Return (x, y) of the center of cell containing provided text 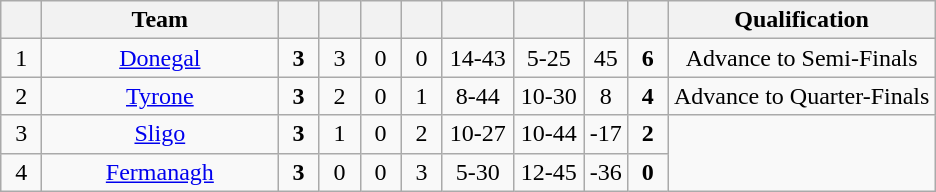
Donegal (160, 58)
5-30 (478, 172)
10-27 (478, 134)
Fermanagh (160, 172)
10-44 (548, 134)
45 (606, 58)
10-30 (548, 96)
8-44 (478, 96)
-36 (606, 172)
8 (606, 96)
Tyrone (160, 96)
Qualification (802, 20)
12-45 (548, 172)
Team (160, 20)
Advance to Semi-Finals (802, 58)
6 (648, 58)
-17 (606, 134)
14-43 (478, 58)
Advance to Quarter-Finals (802, 96)
5-25 (548, 58)
Sligo (160, 134)
